Provide the [x, y] coordinate of the cell's center where the given text is located.  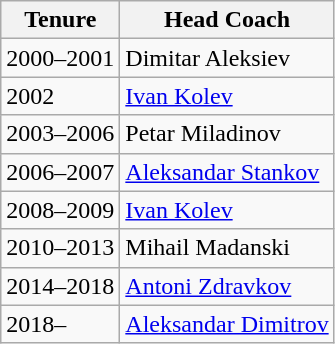
2002 [60, 96]
2003–2006 [60, 134]
2010–2013 [60, 248]
2014–2018 [60, 286]
Petar Miladinov [227, 134]
Antoni Zdravkov [227, 286]
2008–2009 [60, 210]
2006–2007 [60, 172]
2000–2001 [60, 58]
Aleksandar Stankov [227, 172]
Aleksandar Dimitrov [227, 324]
2018– [60, 324]
Tenure [60, 20]
Head Coach [227, 20]
Dimitar Aleksiev [227, 58]
Mihail Madanski [227, 248]
